Provide the (X, Y) coordinate of the cell's center where the given text is located.  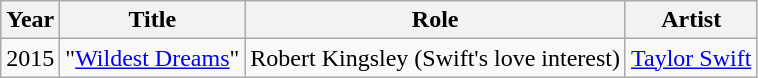
Year (30, 20)
"Wildest Dreams" (152, 58)
Title (152, 20)
Artist (690, 20)
Taylor Swift (690, 58)
Role (436, 20)
2015 (30, 58)
Robert Kingsley (Swift's love interest) (436, 58)
